Scan for the cell matching the given text and deliver its (x, y) coordinate at center. 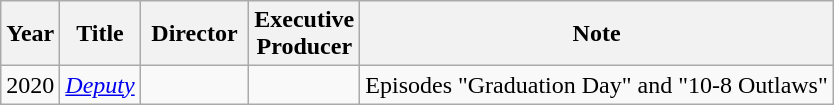
Deputy (100, 85)
Note (597, 34)
2020 (30, 85)
Title (100, 34)
Director (194, 34)
Year (30, 34)
ExecutiveProducer (304, 34)
Episodes "Graduation Day" and "10-8 Outlaws" (597, 85)
